Scan for the cell matching the given text and deliver its (x, y) coordinate at center. 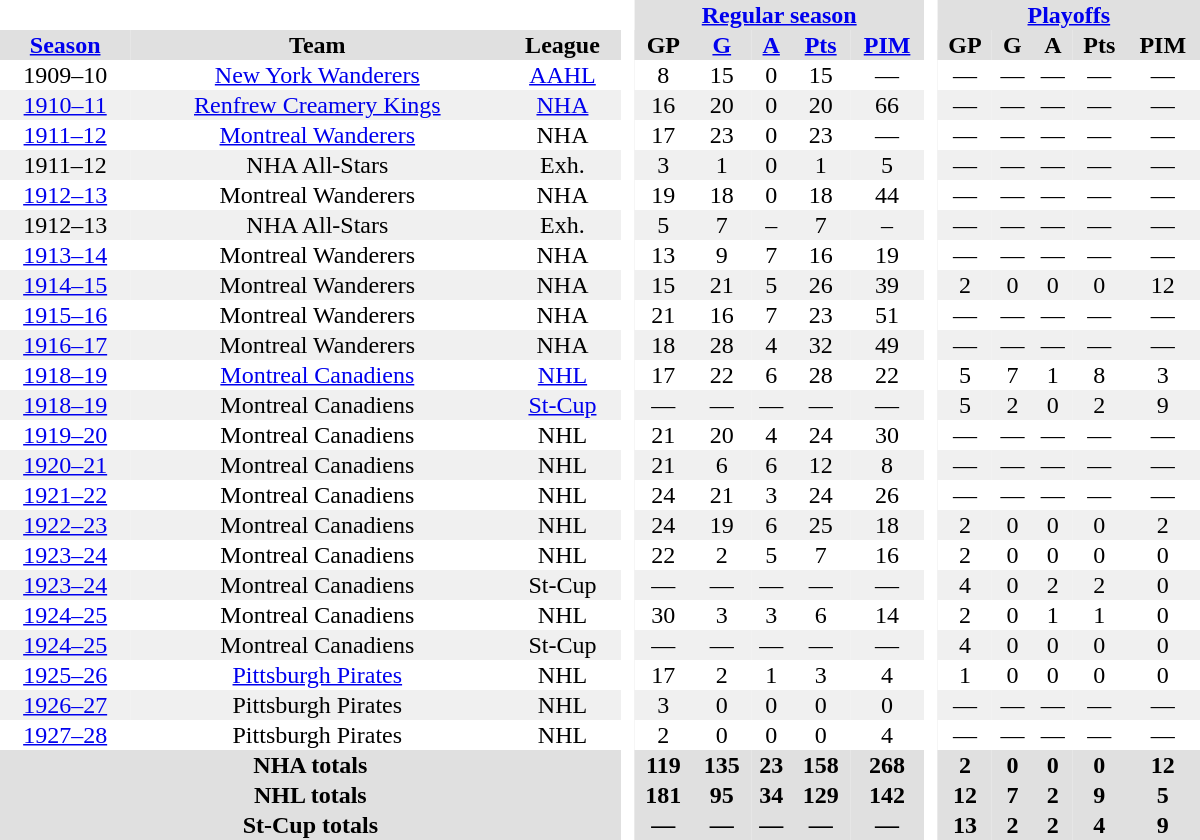
1913–14 (65, 255)
Regular season (779, 15)
Renfrew Creamery Kings (317, 105)
1925–26 (65, 675)
14 (887, 615)
Playoffs (1069, 15)
New York Wanderers (317, 75)
39 (887, 285)
25 (820, 525)
135 (722, 765)
95 (722, 795)
1919–20 (65, 435)
1916–17 (65, 345)
51 (887, 315)
1926–27 (65, 705)
32 (820, 345)
44 (887, 195)
1921–22 (65, 495)
1927–28 (65, 735)
1922–23 (65, 525)
1915–16 (65, 315)
NHA totals (310, 765)
1920–21 (65, 465)
119 (663, 765)
NHL totals (310, 795)
1909–10 (65, 75)
AAHL (562, 75)
158 (820, 765)
66 (887, 105)
49 (887, 345)
142 (887, 795)
St-Cup totals (310, 825)
1914–15 (65, 285)
129 (820, 795)
Season (65, 45)
34 (771, 795)
Team (317, 45)
1910–11 (65, 105)
League (562, 45)
181 (663, 795)
268 (887, 765)
